Capture the cell that displays the provided text and extract its (X, Y) central coordinate. 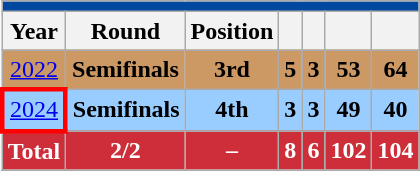
40 (396, 110)
6 (314, 150)
53 (348, 70)
– (232, 150)
3rd (232, 70)
4th (232, 110)
8 (290, 150)
2/2 (126, 150)
5 (290, 70)
102 (348, 150)
Total (34, 150)
64 (396, 70)
104 (396, 150)
Year (34, 31)
2024 (34, 110)
49 (348, 110)
Position (232, 31)
Round (126, 31)
2022 (34, 70)
